Return (X, Y) of the center of cell containing provided text 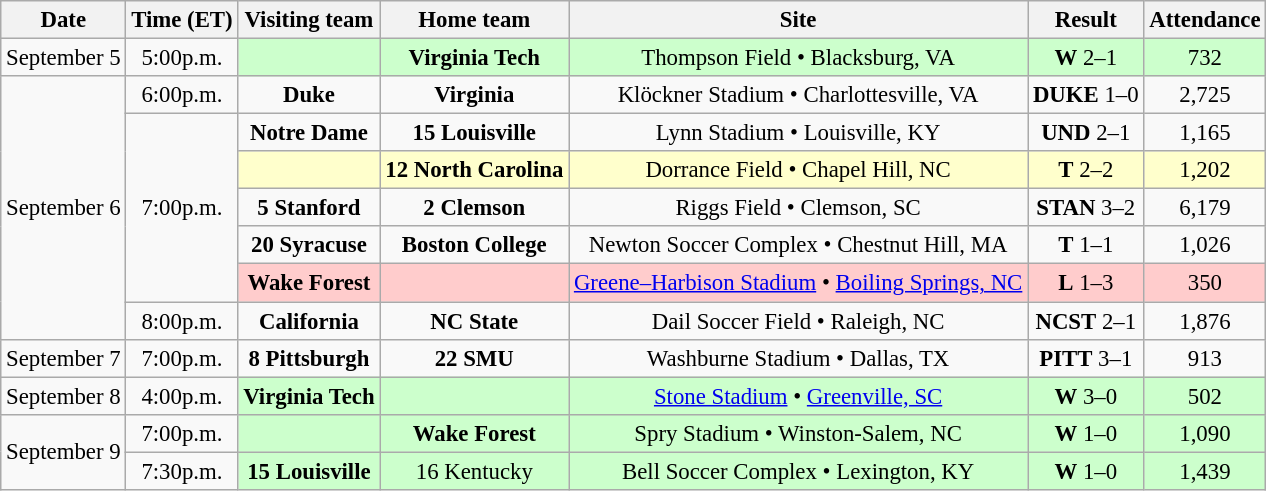
1,202 (1205, 170)
Bell Soccer Complex • Lexington, KY (798, 471)
DUKE 1–0 (1086, 95)
Virginia (474, 95)
September 7 (64, 358)
6,179 (1205, 208)
NC State (474, 321)
8 Pittsburgh (309, 358)
Time (ET) (182, 20)
4:00p.m. (182, 396)
1,876 (1205, 321)
PITT 3–1 (1086, 358)
1,026 (1205, 245)
Riggs Field • Clemson, SC (798, 208)
W 3–0 (1086, 396)
Boston College (474, 245)
5 Stanford (309, 208)
Date (64, 20)
Home team (474, 20)
Notre Dame (309, 133)
September 5 (64, 58)
6:00p.m. (182, 95)
Site (798, 20)
8:00p.m. (182, 321)
1,439 (1205, 471)
Lynn Stadium • Louisville, KY (798, 133)
913 (1205, 358)
732 (1205, 58)
Dorrance Field • Chapel Hill, NC (798, 170)
Klöckner Stadium • Charlottesville, VA (798, 95)
T 1–1 (1086, 245)
Stone Stadium • Greenville, SC (798, 396)
7:30p.m. (182, 471)
1,165 (1205, 133)
Newton Soccer Complex • Chestnut Hill, MA (798, 245)
L 1–3 (1086, 283)
1,090 (1205, 433)
September 9 (64, 452)
Attendance (1205, 20)
22 SMU (474, 358)
350 (1205, 283)
Visiting team (309, 20)
5:00p.m. (182, 58)
2,725 (1205, 95)
California (309, 321)
16 Kentucky (474, 471)
502 (1205, 396)
STAN 3–2 (1086, 208)
September 8 (64, 396)
UND 2–1 (1086, 133)
12 North Carolina (474, 170)
Spry Stadium • Winston-Salem, NC (798, 433)
Washburne Stadium • Dallas, TX (798, 358)
Duke (309, 95)
Result (1086, 20)
NCST 2–1 (1086, 321)
Thompson Field • Blacksburg, VA (798, 58)
T 2–2 (1086, 170)
20 Syracuse (309, 245)
2 Clemson (474, 208)
Greene–Harbison Stadium • Boiling Springs, NC (798, 283)
September 6 (64, 208)
W 2–1 (1086, 58)
Dail Soccer Field • Raleigh, NC (798, 321)
